From the cell containing the given text, extract its center point as (x, y) coordinate. 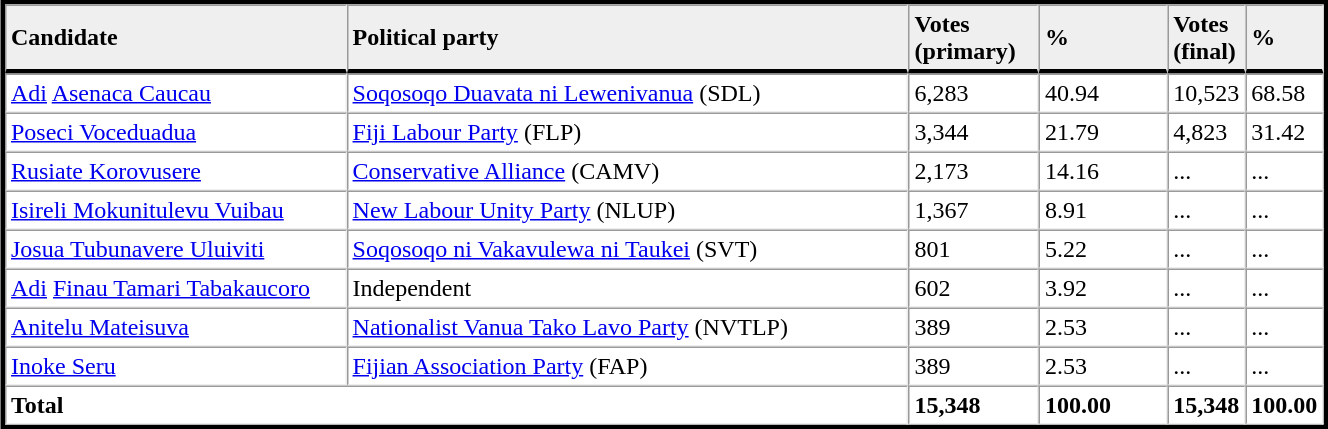
Nationalist Vanua Tako Lavo Party (NVTLP) (628, 328)
Isireli Mokunitulevu Vuibau (176, 210)
Poseci Voceduadua (176, 132)
Candidate (176, 38)
6,283 (974, 94)
Conservative Alliance (CAMV) (628, 172)
2,173 (974, 172)
5.22 (1103, 250)
Votes(primary) (974, 38)
Independent (628, 288)
Soqosoqo Duavata ni Lewenivanua (SDL) (628, 94)
1,367 (974, 210)
New Labour Unity Party (NLUP) (628, 210)
Adi Asenaca Caucau (176, 94)
Soqosoqo ni Vakavulewa ni Taukei (SVT) (628, 250)
Inoke Seru (176, 366)
602 (974, 288)
4,823 (1206, 132)
Total (457, 406)
Adi Finau Tamari Tabakaucoro (176, 288)
31.42 (1284, 132)
Fiji Labour Party (FLP) (628, 132)
40.94 (1103, 94)
14.16 (1103, 172)
3.92 (1103, 288)
801 (974, 250)
Fijian Association Party (FAP) (628, 366)
68.58 (1284, 94)
Political party (628, 38)
3,344 (974, 132)
Anitelu Mateisuva (176, 328)
Josua Tubunavere Uluiviti (176, 250)
Rusiate Korovusere (176, 172)
Votes(final) (1206, 38)
10,523 (1206, 94)
8.91 (1103, 210)
21.79 (1103, 132)
